Output the [x, y] coordinate of the center of the cell containing the given text.  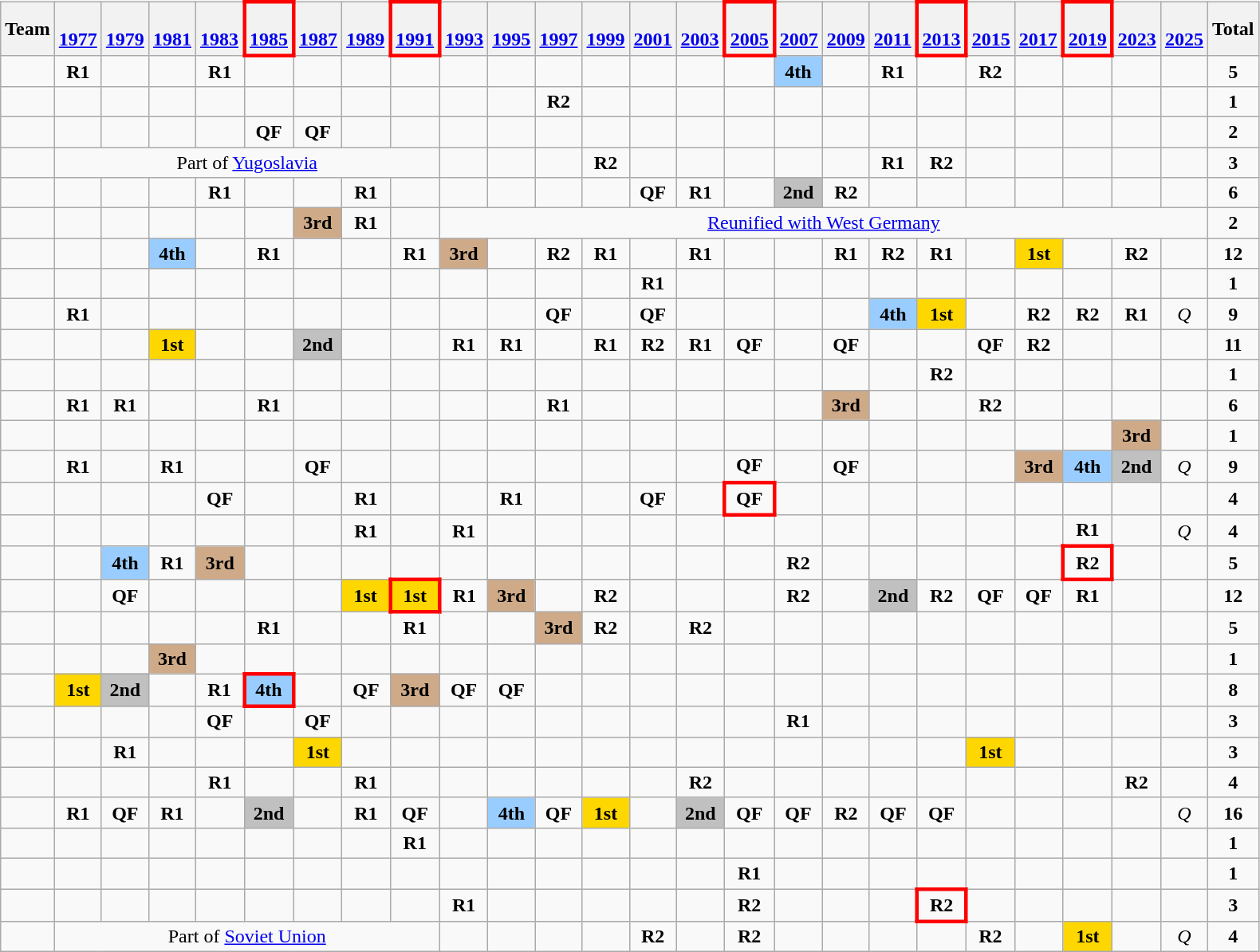
1979 [124, 29]
2001 [652, 29]
2007 [799, 29]
2023 [1137, 29]
2015 [990, 29]
2025 [1183, 29]
1997 [558, 29]
Team [28, 29]
2009 [845, 29]
2003 [700, 29]
1977 [78, 29]
1995 [512, 29]
1999 [606, 29]
2017 [1038, 29]
1993 [464, 29]
1991 [415, 29]
1987 [317, 29]
1983 [220, 29]
2011 [893, 29]
8 [1233, 690]
Part of Yugoslavia [247, 162]
1985 [269, 29]
2019 [1088, 29]
16 [1233, 812]
1989 [367, 29]
2005 [750, 29]
1981 [172, 29]
Reunified with West Germany [823, 223]
Total [1233, 29]
Part of Soviet Union [247, 937]
2013 [942, 29]
11 [1233, 344]
